Return (x, y) of the center of cell containing provided text 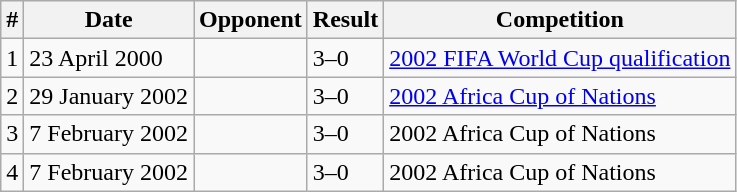
Opponent (251, 20)
2 (12, 96)
# (12, 20)
Competition (560, 20)
Date (109, 20)
2002 FIFA World Cup qualification (560, 58)
1 (12, 58)
23 April 2000 (109, 58)
29 January 2002 (109, 96)
3 (12, 134)
Result (345, 20)
4 (12, 172)
